Extract the (x, y) coordinate from the center of the cell holding the provided text.  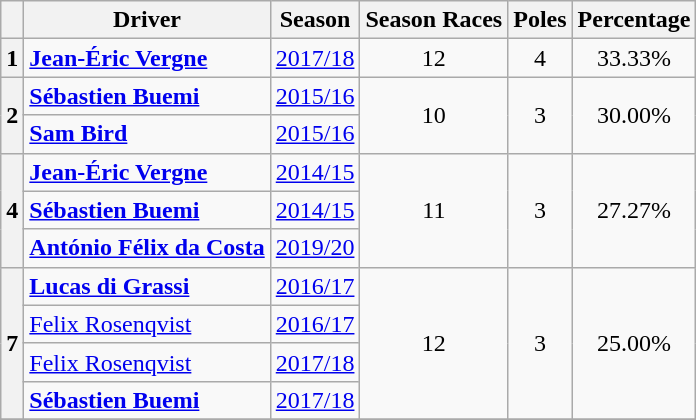
António Félix da Costa (147, 248)
25.00% (634, 343)
Sam Bird (147, 134)
Poles (540, 20)
11 (434, 210)
30.00% (634, 115)
Percentage (634, 20)
33.33% (634, 58)
27.27% (634, 210)
Season (315, 20)
Driver (147, 20)
Season Races (434, 20)
7 (12, 343)
Lucas di Grassi (147, 286)
1 (12, 58)
2019/20 (315, 248)
2 (12, 115)
10 (434, 115)
